Capture the cell that displays the provided text and extract its [X, Y] central coordinate. 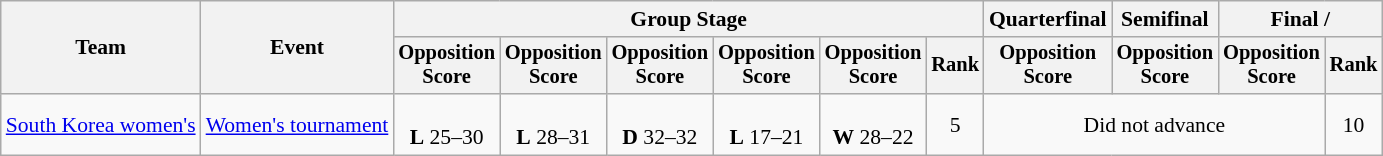
L 25–30 [446, 124]
Semifinal [1166, 19]
5 [955, 124]
Quarterfinal [1048, 19]
10 [1354, 124]
Did not advance [1154, 124]
L 28–31 [554, 124]
South Korea women's [101, 124]
Group Stage [688, 19]
D 32–32 [660, 124]
L 17–21 [766, 124]
W 28–22 [874, 124]
Event [298, 48]
Team [101, 48]
Women's tournament [298, 124]
Final / [1300, 19]
